Find where the given text appears and provide that cell's center as [X, Y] coordinate. 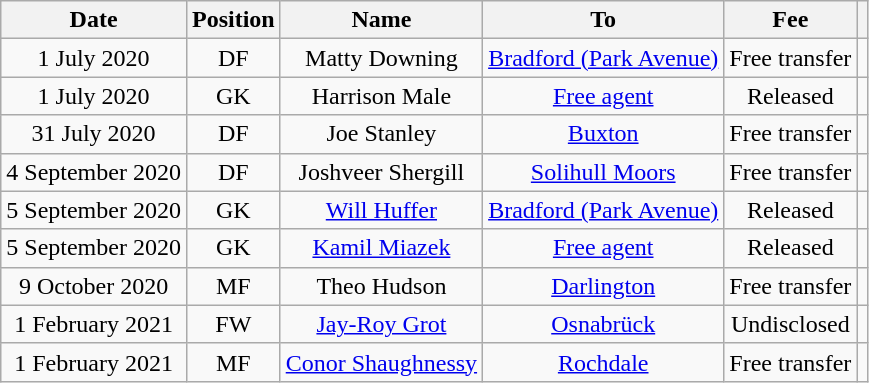
Fee [790, 20]
Rochdale [604, 362]
To [604, 20]
Joshveer Shergill [381, 172]
9 October 2020 [94, 286]
Harrison Male [381, 96]
Undisclosed [790, 324]
Will Huffer [381, 210]
Conor Shaughnessy [381, 362]
31 July 2020 [94, 134]
FW [233, 324]
Buxton [604, 134]
Joe Stanley [381, 134]
Osnabrück [604, 324]
Solihull Moors [604, 172]
Jay-Roy Grot [381, 324]
Darlington [604, 286]
Name [381, 20]
Position [233, 20]
Date [94, 20]
Matty Downing [381, 58]
Theo Hudson [381, 286]
Kamil Miazek [381, 248]
4 September 2020 [94, 172]
